For the text-containing cell, return its midpoint in (x, y) coordinate format. 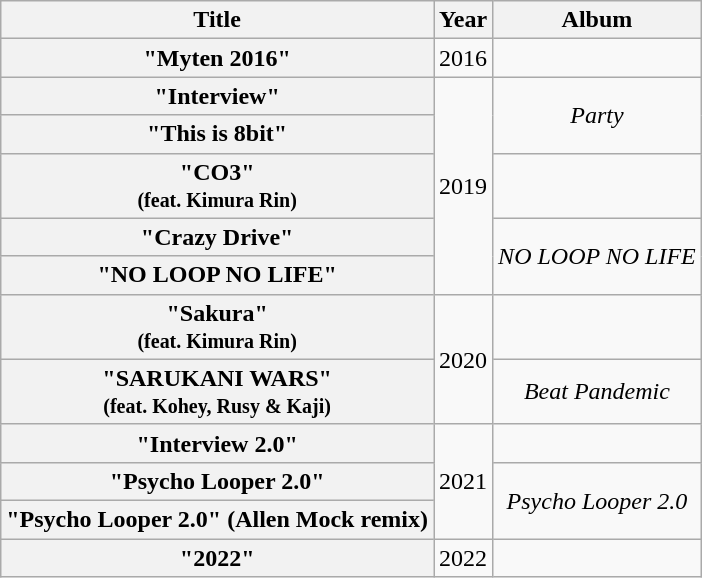
2016 (464, 58)
2021 (464, 481)
"2022" (218, 557)
"Interview 2.0" (218, 443)
"Sakura"(feat. Kimura Rin) (218, 326)
Psycho Looper 2.0 (598, 500)
"SARUKANI WARS"(feat. Kohey, Rusy & Kaji) (218, 392)
Year (464, 20)
Album (598, 20)
2019 (464, 186)
"NO LOOP NO LIFE" (218, 275)
"Crazy Drive" (218, 237)
"CO3"(feat. Kimura Rin) (218, 186)
"Interview" (218, 96)
"This is 8bit" (218, 134)
Beat Pandemic (598, 392)
"Psycho Looper 2.0" (218, 481)
NO LOOP NO LIFE (598, 256)
Party (598, 115)
"Myten 2016" (218, 58)
2022 (464, 557)
Title (218, 20)
2020 (464, 359)
"Psycho Looper 2.0" (Allen Mock remix) (218, 519)
